Provide the [X, Y] coordinate of the cell's center where the given text is located.  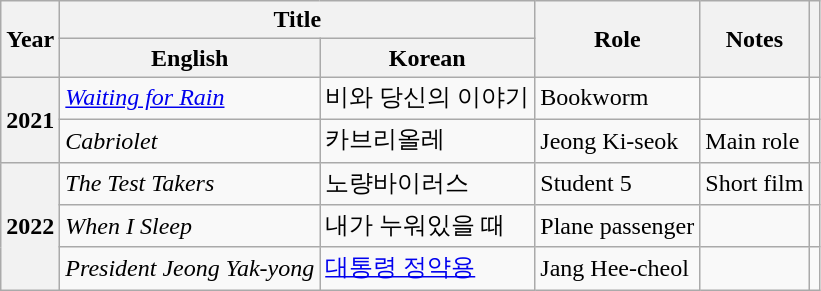
비와 당신의 이야기 [428, 98]
Waiting for Rain [190, 98]
Notes [754, 39]
President Jeong Yak-yong [190, 268]
Jang Hee-cheol [618, 268]
Title [298, 20]
2022 [30, 226]
Role [618, 39]
Jeong Ki-seok [618, 140]
English [190, 58]
2021 [30, 120]
Cabriolet [190, 140]
카브리올레 [428, 140]
Plane passenger [618, 226]
When I Sleep [190, 226]
대통령 정약용 [428, 268]
Main role [754, 140]
Bookworm [618, 98]
Student 5 [618, 184]
노량바이러스 [428, 184]
The Test Takers [190, 184]
Korean [428, 58]
Year [30, 39]
내가 누워있을 때 [428, 226]
Short film [754, 184]
